For the text-containing cell, return its midpoint in [x, y] coordinate format. 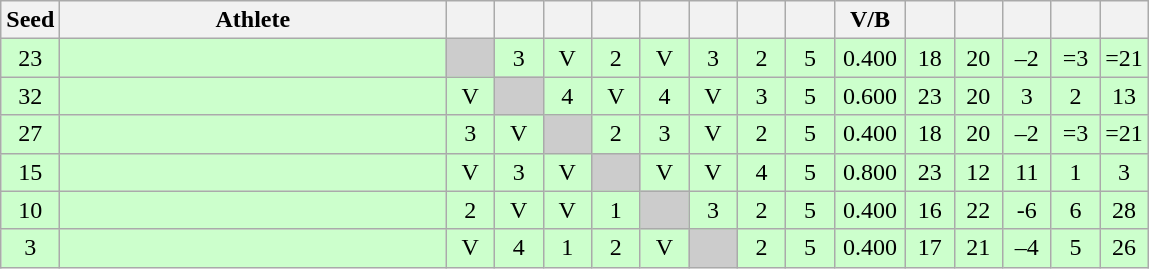
Athlete [253, 20]
27 [30, 134]
Seed [30, 20]
26 [1124, 248]
V/B [870, 20]
13 [1124, 96]
22 [978, 210]
6 [1076, 210]
16 [930, 210]
0.600 [870, 96]
11 [1028, 172]
32 [30, 96]
28 [1124, 210]
0.800 [870, 172]
-6 [1028, 210]
17 [930, 248]
–4 [1028, 248]
12 [978, 172]
15 [30, 172]
10 [30, 210]
21 [978, 248]
